Pinpoint the cell where the given text exists, returning its (x, y) midpoint coordinate. 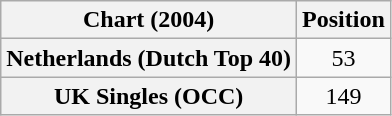
53 (344, 58)
149 (344, 96)
Chart (2004) (149, 20)
Position (344, 20)
UK Singles (OCC) (149, 96)
Netherlands (Dutch Top 40) (149, 58)
